Return the [x, y] coordinate for the center point of the cell that contains the specified text.  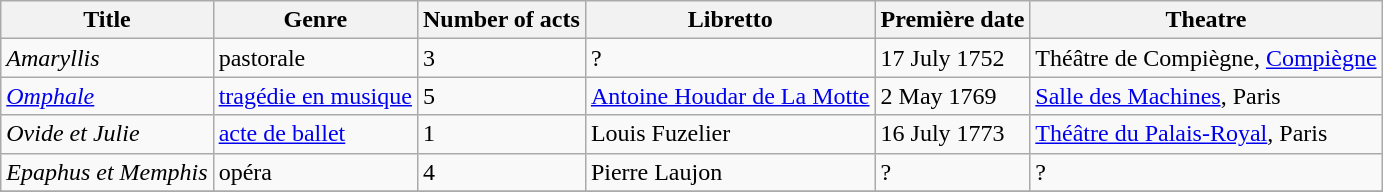
Epaphus et Memphis [107, 172]
1 [501, 134]
Title [107, 20]
Pierre Laujon [730, 172]
pastorale [315, 58]
Number of acts [501, 20]
tragédie en musique [315, 96]
Théâtre de Compiègne, Compiègne [1206, 58]
Louis Fuzelier [730, 134]
Omphale [107, 96]
Ovide et Julie [107, 134]
2 May 1769 [952, 96]
17 July 1752 [952, 58]
16 July 1773 [952, 134]
Salle des Machines, Paris [1206, 96]
Libretto [730, 20]
opéra [315, 172]
Première date [952, 20]
3 [501, 58]
4 [501, 172]
Théâtre du Palais-Royal, Paris [1206, 134]
5 [501, 96]
Theatre [1206, 20]
Genre [315, 20]
acte de ballet [315, 134]
Amaryllis [107, 58]
Antoine Houdar de La Motte [730, 96]
